Extract the (x, y) coordinate from the center of the cell holding the provided text.  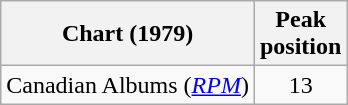
13 (300, 85)
Peakposition (300, 34)
Chart (1979) (128, 34)
Canadian Albums (RPM) (128, 85)
